Provide the [x, y] coordinate of the cell's center where the given text is located.  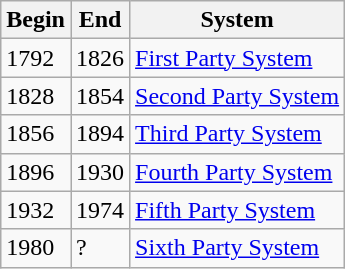
? [100, 248]
1828 [36, 96]
End [100, 20]
System [238, 20]
1856 [36, 134]
1854 [100, 96]
First Party System [238, 58]
1792 [36, 58]
1980 [36, 248]
1932 [36, 210]
Begin [36, 20]
Second Party System [238, 96]
Sixth Party System [238, 248]
1894 [100, 134]
1974 [100, 210]
Third Party System [238, 134]
1826 [100, 58]
Fifth Party System [238, 210]
1896 [36, 172]
Fourth Party System [238, 172]
1930 [100, 172]
